Locate the cell with the specified text and output its [X, Y] center coordinate. 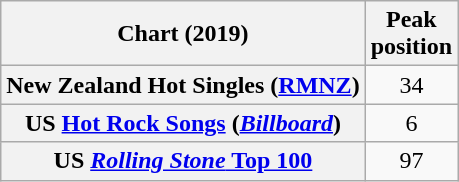
US Hot Rock Songs (Billboard) [183, 123]
Chart (2019) [183, 34]
Peakposition [411, 34]
34 [411, 85]
97 [411, 161]
New Zealand Hot Singles (RMNZ) [183, 85]
6 [411, 123]
US Rolling Stone Top 100 [183, 161]
